Search for the cell housing the specified text and yield its (X, Y) center coordinate. 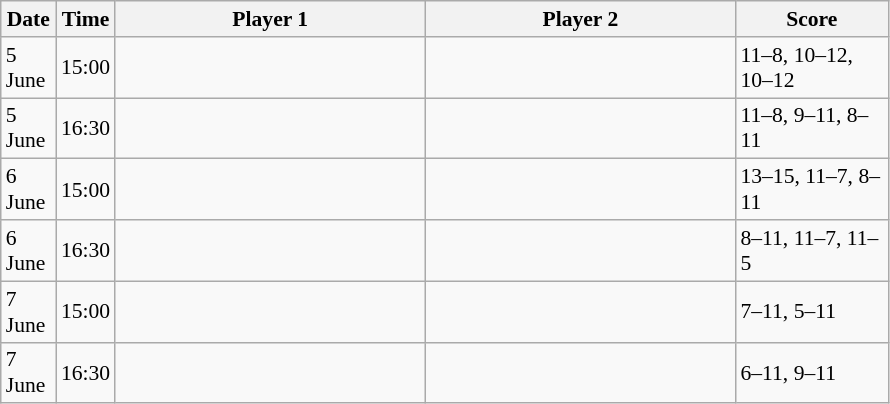
Player 1 (270, 19)
Score (812, 19)
Time (86, 19)
11–8, 10–12, 10–12 (812, 68)
Player 2 (580, 19)
Date (28, 19)
11–8, 9–11, 8–11 (812, 128)
13–15, 11–7, 8–11 (812, 190)
6–11, 9–11 (812, 372)
8–11, 11–7, 11–5 (812, 250)
7–11, 5–11 (812, 312)
